Provide the (x, y) coordinate of the cell's center where the given text is located.  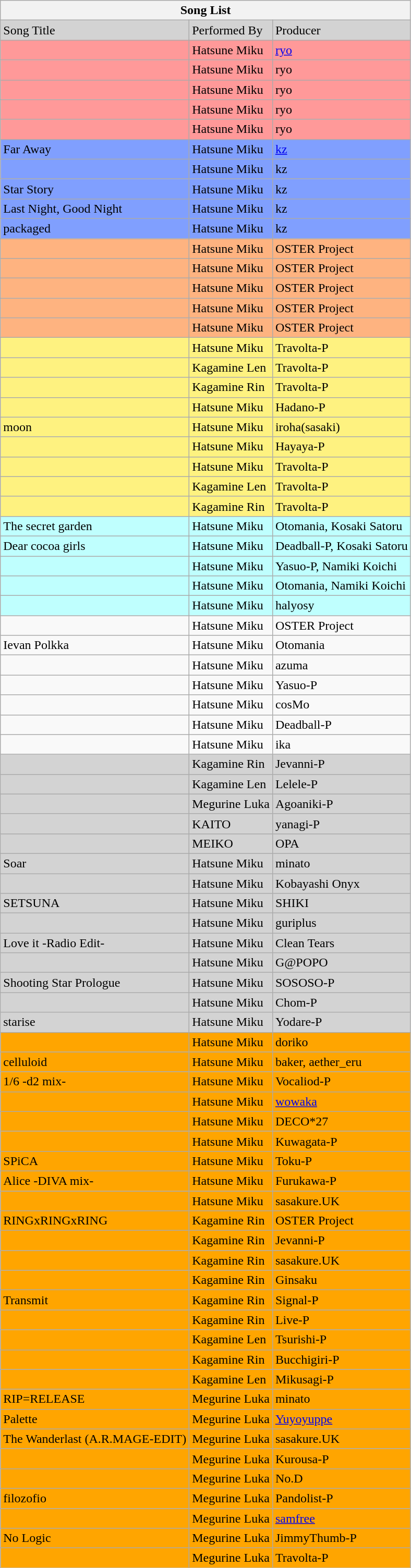
Dear cocoa girls (95, 546)
Alice -DIVA mix- (95, 1181)
Kuwagata-P (341, 1141)
azuma (341, 665)
Live-P (341, 1320)
Signal-P (341, 1300)
Tsurishi-P (341, 1340)
moon (95, 427)
MEIKO (231, 843)
KAITO (231, 824)
Far Away (95, 149)
JimmyThumb-P (341, 1538)
Performed By (231, 30)
Bucchigiri-P (341, 1359)
Deadball-P (341, 725)
Ginsaku (341, 1280)
Deadball-P, Kosaki Satoru (341, 546)
Otomania, Namiki Koichi (341, 586)
Furukawa-P (341, 1181)
ika (341, 744)
Song List (205, 10)
DECO*27 (341, 1121)
Yasuo-P (341, 685)
Ievan Polkka (95, 645)
cosMo (341, 705)
Agoaniki-P (341, 804)
The secret garden (95, 526)
doriko (341, 1042)
Otomania (341, 645)
1/6 -d2 mix- (95, 1082)
No.D (341, 1478)
RINGxRINGxRING (95, 1221)
packaged (95, 228)
Song Title (95, 30)
Soar (95, 863)
halyosy (341, 606)
Producer (341, 30)
No Logic (95, 1538)
Star Story (95, 189)
Kurousa-P (341, 1459)
Hayaya-P (341, 447)
Vocaliod-P (341, 1082)
guriplus (341, 923)
SPiCA (95, 1161)
filozofio (95, 1498)
Kobayashi Onyx (341, 884)
starise (95, 1022)
SHIKI (341, 903)
SOSOSO-P (341, 983)
Yuyoyuppe (341, 1419)
SETSUNA (95, 903)
Otomania, Kosaki Satoru (341, 526)
Last Night, Good Night (95, 209)
OPA (341, 843)
Toku-P (341, 1161)
Palette (95, 1419)
The Wanderlast (A.R.MAGE-EDIT) (95, 1439)
iroha(sasaki) (341, 427)
Clean Tears (341, 943)
Shooting Star Prologue (95, 983)
Hadano-P (341, 407)
Pandolist-P (341, 1498)
Chom-P (341, 1002)
samfree (341, 1518)
wowaka (341, 1101)
Lelele-P (341, 784)
Yodare-P (341, 1022)
Love it -Radio Edit- (95, 943)
baker, aether_eru (341, 1062)
yanagi-P (341, 824)
Transmit (95, 1300)
RIP=RELEASE (95, 1399)
G@POPO (341, 963)
celluloid (95, 1062)
Mikusagi-P (341, 1379)
Yasuo-P, Namiki Koichi (341, 566)
